Determine the [X, Y] coordinate at the center of the cell enclosing the given text.  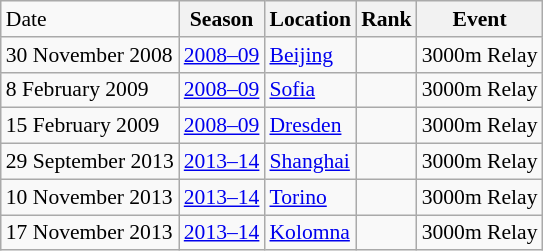
8 February 2009 [90, 90]
10 November 2013 [90, 197]
30 November 2008 [90, 55]
Shanghai [310, 162]
Beijing [310, 55]
Kolomna [310, 233]
Dresden [310, 126]
15 February 2009 [90, 126]
Rank [386, 19]
Event [480, 19]
29 September 2013 [90, 162]
Torino [310, 197]
17 November 2013 [90, 233]
Sofia [310, 90]
Season [222, 19]
Date [90, 19]
Location [310, 19]
